Locate the cell with the specified text and output its (x, y) center coordinate. 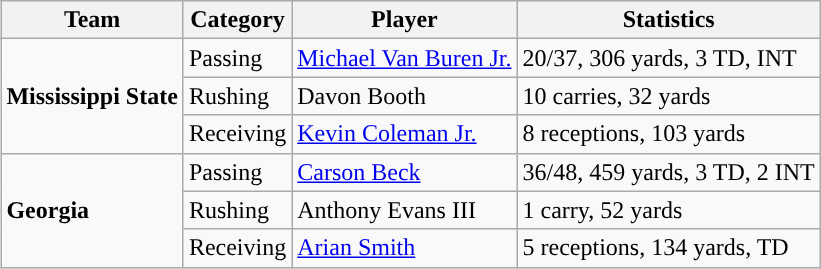
Davon Booth (404, 96)
5 receptions, 134 yards, TD (668, 248)
Georgia (92, 210)
1 carry, 52 yards (668, 210)
Michael Van Buren Jr. (404, 58)
Kevin Coleman Jr. (404, 134)
Statistics (668, 20)
8 receptions, 103 yards (668, 134)
36/48, 459 yards, 3 TD, 2 INT (668, 172)
Mississippi State (92, 96)
Arian Smith (404, 248)
Anthony Evans III (404, 210)
Team (92, 20)
Category (237, 20)
20/37, 306 yards, 3 TD, INT (668, 58)
10 carries, 32 yards (668, 96)
Carson Beck (404, 172)
Player (404, 20)
